Provide the [X, Y] coordinate of the cell's center where the given text is located.  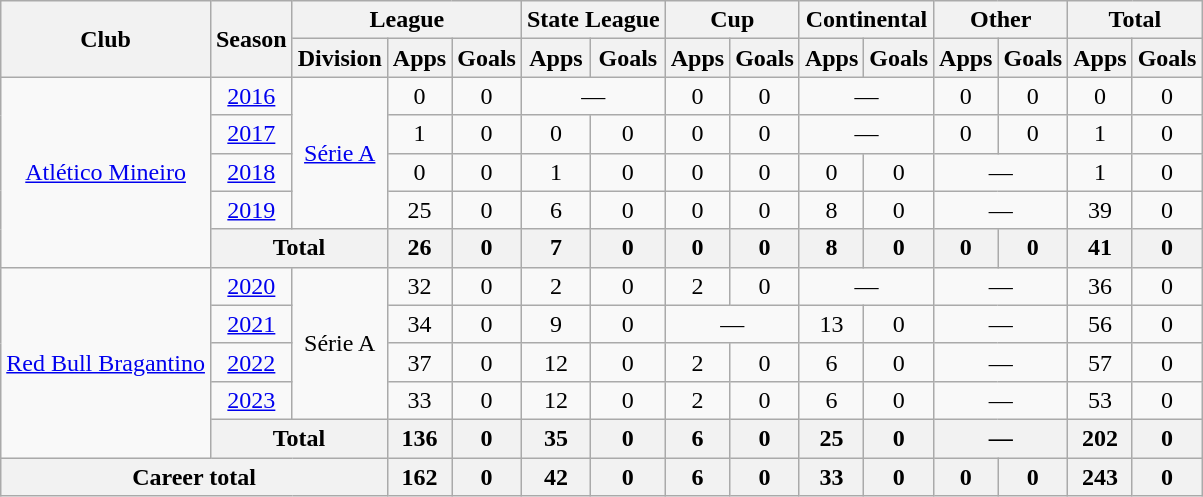
41 [1100, 248]
State League [593, 20]
2022 [251, 362]
League [406, 20]
39 [1100, 210]
2018 [251, 172]
56 [1100, 324]
Other [1001, 20]
202 [1100, 438]
34 [419, 324]
Career total [194, 477]
7 [556, 248]
162 [419, 477]
36 [1100, 286]
32 [419, 286]
26 [419, 248]
Division [340, 58]
9 [556, 324]
Red Bull Bragantino [106, 362]
2016 [251, 96]
42 [556, 477]
2019 [251, 210]
13 [831, 324]
53 [1100, 400]
Cup [732, 20]
37 [419, 362]
2023 [251, 400]
243 [1100, 477]
2017 [251, 134]
35 [556, 438]
2021 [251, 324]
2020 [251, 286]
57 [1100, 362]
Atlético Mineiro [106, 172]
136 [419, 438]
Club [106, 39]
Continental [866, 20]
Season [251, 39]
